Pinpoint the cell where the given text exists, returning its [X, Y] midpoint coordinate. 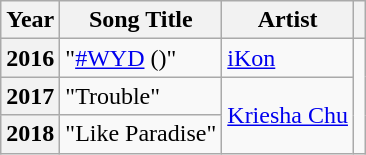
iKon [288, 58]
Year [30, 20]
2016 [30, 58]
2018 [30, 134]
2017 [30, 96]
"Trouble" [141, 96]
"#WYD ()" [141, 58]
Kriesha Chu [288, 115]
"Like Paradise" [141, 134]
Song Title [141, 20]
Artist [288, 20]
